Output the [x, y] coordinate of the center of the cell containing the given text.  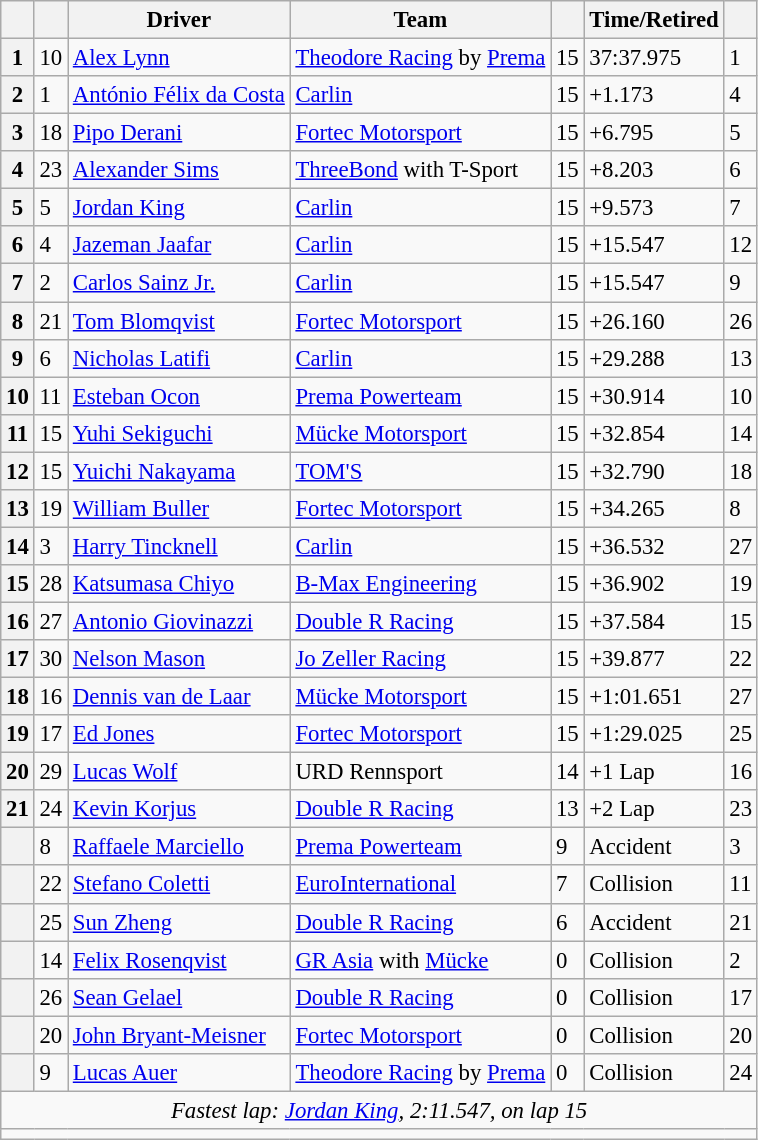
Jo Zeller Racing [420, 659]
Harry Tincknell [180, 546]
+36.902 [654, 584]
Esteban Ocon [180, 396]
TOM'S [420, 471]
+9.573 [654, 208]
Driver [180, 20]
Jordan King [180, 208]
+29.288 [654, 358]
Lucas Wolf [180, 772]
+32.790 [654, 471]
Raffaele Marciello [180, 847]
+30.914 [654, 396]
Sean Gelael [180, 997]
30 [50, 659]
28 [50, 584]
Stefano Coletti [180, 885]
Nicholas Latifi [180, 358]
William Buller [180, 509]
+36.532 [654, 546]
+37.584 [654, 621]
37:37.975 [654, 58]
GR Asia with Mücke [420, 960]
Alexander Sims [180, 170]
Kevin Korjus [180, 809]
+32.854 [654, 433]
Carlos Sainz Jr. [180, 283]
+26.160 [654, 321]
Antonio Giovinazzi [180, 621]
+1:29.025 [654, 734]
John Bryant-Meisner [180, 1035]
António Félix da Costa [180, 95]
Pipo Derani [180, 133]
29 [50, 772]
+39.877 [654, 659]
Dennis van de Laar [180, 697]
Yuichi Nakayama [180, 471]
Ed Jones [180, 734]
+1.173 [654, 95]
+1 Lap [654, 772]
+34.265 [654, 509]
B-Max Engineering [420, 584]
ThreeBond with T-Sport [420, 170]
Sun Zheng [180, 922]
Jazeman Jaafar [180, 245]
Felix Rosenqvist [180, 960]
Lucas Auer [180, 1073]
+6.795 [654, 133]
Nelson Mason [180, 659]
Yuhi Sekiguchi [180, 433]
Team [420, 20]
Fastest lap: Jordan King, 2:11.547, on lap 15 [380, 1110]
+2 Lap [654, 809]
Alex Lynn [180, 58]
+8.203 [654, 170]
URD Rennsport [420, 772]
EuroInternational [420, 885]
Time/Retired [654, 20]
Tom Blomqvist [180, 321]
Katsumasa Chiyo [180, 584]
+1:01.651 [654, 697]
